Find where the given text appears and provide that cell's center as [x, y] coordinate. 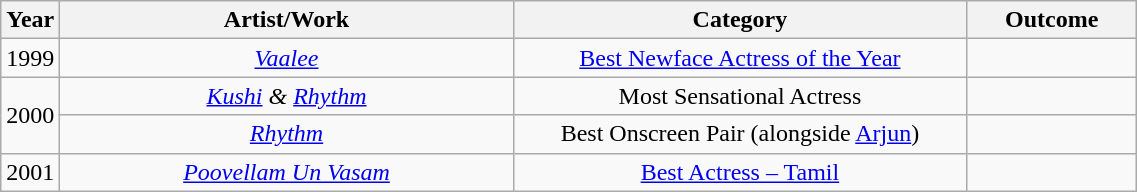
1999 [30, 58]
Category [740, 20]
2001 [30, 172]
Most Sensational Actress [740, 96]
Vaalee [286, 58]
Poovellam Un Vasam [286, 172]
Best Actress – Tamil [740, 172]
Year [30, 20]
Artist/Work [286, 20]
Kushi & Rhythm [286, 96]
Best Onscreen Pair (alongside Arjun) [740, 134]
Outcome [1052, 20]
Best Newface Actress of the Year [740, 58]
2000 [30, 115]
Rhythm [286, 134]
